Locate the cell with the specified text and output its (X, Y) center coordinate. 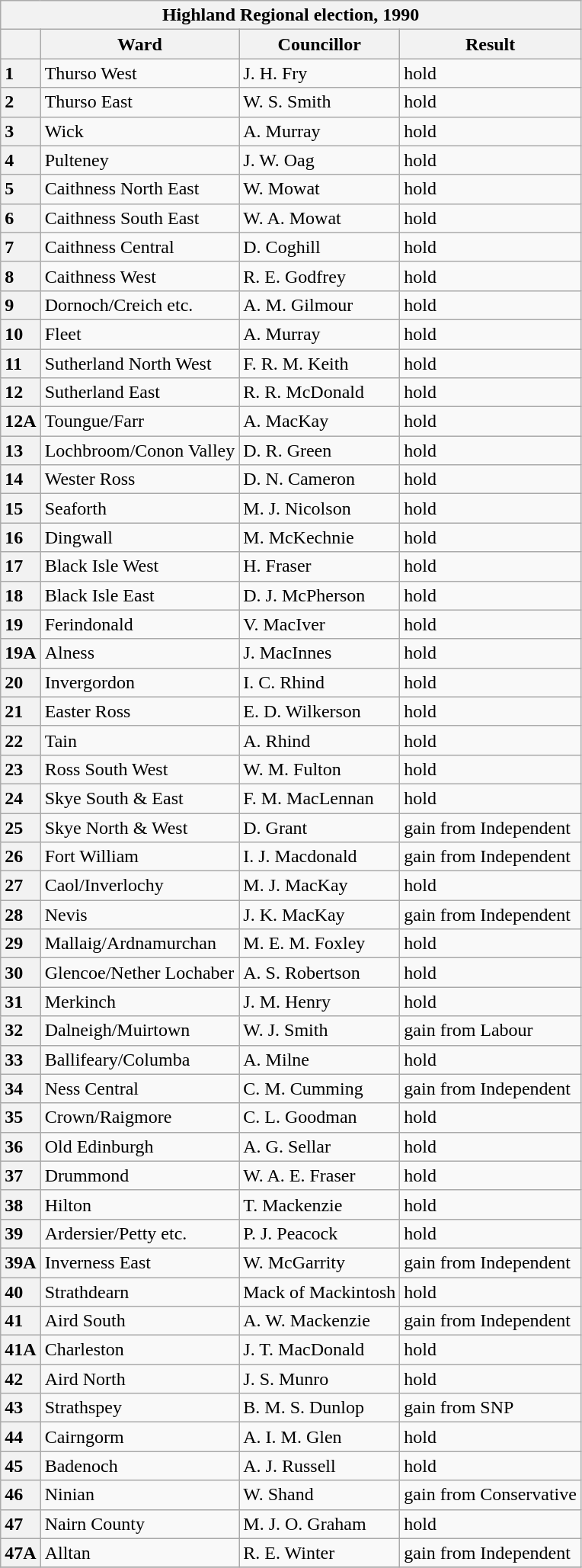
R. E. Winter (320, 1553)
T. Mackenzie (320, 1204)
12 (21, 393)
W. M. Fulton (320, 769)
J. MacInnes (320, 653)
Sutherland East (140, 393)
Strathspey (140, 1408)
16 (21, 537)
19A (21, 653)
12A (21, 422)
Ferindonald (140, 624)
Fleet (140, 334)
gain from SNP (491, 1408)
Caithness West (140, 276)
Mallaig/Ardnamurchan (140, 944)
Merkinch (140, 1002)
21 (21, 711)
Inverness East (140, 1262)
Caithness South East (140, 218)
20 (21, 682)
D. Grant (320, 827)
Wester Ross (140, 479)
Ninian (140, 1495)
Badenoch (140, 1466)
Alness (140, 653)
24 (21, 798)
Skye South & East (140, 798)
Wick (140, 131)
Easter Ross (140, 711)
19 (21, 624)
33 (21, 1060)
M. J. Nicolson (320, 508)
W. McGarrity (320, 1262)
46 (21, 1495)
Toungue/Farr (140, 422)
2 (21, 102)
13 (21, 451)
P. J. Peacock (320, 1233)
W. Mowat (320, 189)
Charleston (140, 1350)
Glencoe/Nether Lochaber (140, 973)
Caithness North East (140, 189)
29 (21, 944)
A. G. Sellar (320, 1146)
W. Shand (320, 1495)
4 (21, 160)
J. M. Henry (320, 1002)
45 (21, 1466)
41A (21, 1350)
M. J. MacKay (320, 886)
A. Rhind (320, 740)
J. K. MacKay (320, 915)
44 (21, 1437)
41 (21, 1321)
15 (21, 508)
31 (21, 1002)
Lochbroom/Conon Valley (140, 451)
D. R. Green (320, 451)
Drummond (140, 1175)
Invergordon (140, 682)
Nevis (140, 915)
39A (21, 1262)
Councillor (320, 44)
D. N. Cameron (320, 479)
B. M. S. Dunlop (320, 1408)
C. M. Cumming (320, 1089)
Ross South West (140, 769)
Nairn County (140, 1524)
27 (21, 886)
43 (21, 1408)
40 (21, 1292)
47A (21, 1553)
Alltan (140, 1553)
22 (21, 740)
Dalneigh/Muirtown (140, 1031)
18 (21, 595)
34 (21, 1089)
J. T. MacDonald (320, 1350)
26 (21, 857)
W. S. Smith (320, 102)
47 (21, 1524)
Skye North & West (140, 827)
37 (21, 1175)
32 (21, 1031)
R. E. Godfrey (320, 276)
F. R. M. Keith (320, 364)
I. C. Rhind (320, 682)
7 (21, 247)
14 (21, 479)
6 (21, 218)
gain from Labour (491, 1031)
Caithness Central (140, 247)
11 (21, 364)
I. J. Macdonald (320, 857)
9 (21, 305)
W. A. E. Fraser (320, 1175)
Dornoch/Creich etc. (140, 305)
30 (21, 973)
Thurso East (140, 102)
Crown/Raigmore (140, 1117)
Ward (140, 44)
E. D. Wilkerson (320, 711)
H. Fraser (320, 566)
28 (21, 915)
Ardersier/Petty etc. (140, 1233)
D. Coghill (320, 247)
Thurso West (140, 73)
Caol/Inverlochy (140, 886)
Black Isle West (140, 566)
A. Milne (320, 1060)
Mack of Mackintosh (320, 1292)
17 (21, 566)
A. W. Mackenzie (320, 1321)
10 (21, 334)
Aird South (140, 1321)
Seaforth (140, 508)
A. J. Russell (320, 1466)
V. MacIver (320, 624)
Strathdearn (140, 1292)
Old Edinburgh (140, 1146)
D. J. McPherson (320, 595)
Sutherland North West (140, 364)
Hilton (140, 1204)
J. W. Oag (320, 160)
Ness Central (140, 1089)
23 (21, 769)
39 (21, 1233)
W. J. Smith (320, 1031)
Fort William (140, 857)
A. M. Gilmour (320, 305)
W. A. Mowat (320, 218)
25 (21, 827)
Dingwall (140, 537)
A. S. Robertson (320, 973)
Tain (140, 740)
Result (491, 44)
C. L. Goodman (320, 1117)
M. McKechnie (320, 537)
5 (21, 189)
Pulteney (140, 160)
F. M. MacLennan (320, 798)
M. J. O. Graham (320, 1524)
J. H. Fry (320, 73)
35 (21, 1117)
M. E. M. Foxley (320, 944)
J. S. Munro (320, 1379)
Ballifeary/Columba (140, 1060)
8 (21, 276)
A. I. M. Glen (320, 1437)
36 (21, 1146)
1 (21, 73)
Aird North (140, 1379)
3 (21, 131)
42 (21, 1379)
A. MacKay (320, 422)
Black Isle East (140, 595)
Highland Regional election, 1990 (291, 15)
gain from Conservative (491, 1495)
38 (21, 1204)
Cairngorm (140, 1437)
R. R. McDonald (320, 393)
